Provide the (x, y) coordinate of the cell's center where the given text is located.  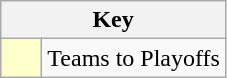
Teams to Playoffs (134, 58)
Key (114, 20)
